Return (X, Y) of the center of cell containing provided text 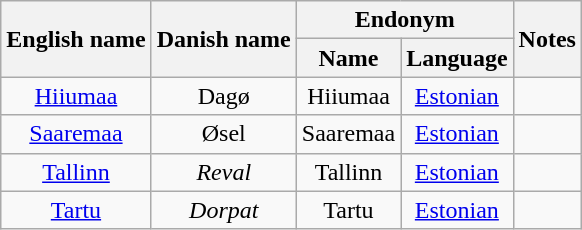
Name (348, 58)
Language (457, 58)
Danish name (224, 39)
Reval (224, 172)
English name (76, 39)
Endonym (404, 20)
Øsel (224, 134)
Notes (547, 39)
Dagø (224, 96)
Dorpat (224, 210)
